Extract the (X, Y) coordinate from the center of the cell holding the provided text.  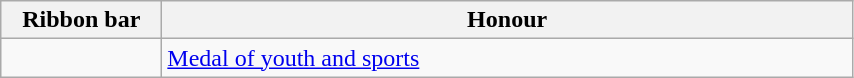
Medal of youth and sports (508, 58)
Honour (508, 20)
Ribbon bar (82, 20)
